Return [X, Y] of the center of cell containing provided text 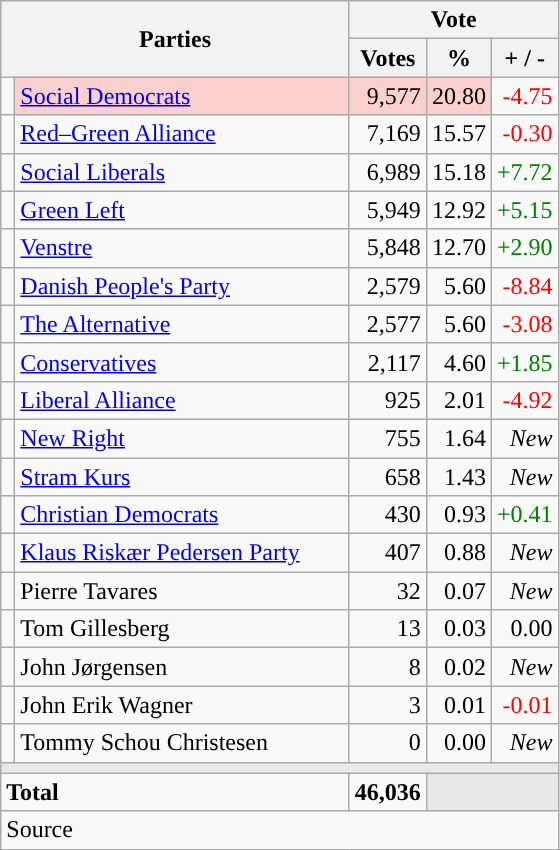
12.92 [458, 210]
9,577 [388, 96]
2,117 [388, 362]
Green Left [182, 210]
32 [388, 591]
-0.01 [524, 705]
Conservatives [182, 362]
13 [388, 629]
The Alternative [182, 324]
New Right [182, 438]
-4.75 [524, 96]
+ / - [524, 58]
Tommy Schou Christesen [182, 743]
Danish People's Party [182, 286]
15.18 [458, 172]
Votes [388, 58]
+5.15 [524, 210]
4.60 [458, 362]
658 [388, 477]
Tom Gillesberg [182, 629]
Venstre [182, 248]
Liberal Alliance [182, 400]
0.07 [458, 591]
-4.92 [524, 400]
Klaus Riskær Pedersen Party [182, 553]
0.93 [458, 515]
Christian Democrats [182, 515]
Stram Kurs [182, 477]
15.57 [458, 134]
407 [388, 553]
755 [388, 438]
2,577 [388, 324]
0.02 [458, 667]
2.01 [458, 400]
0 [388, 743]
430 [388, 515]
Vote [454, 20]
Pierre Tavares [182, 591]
John Erik Wagner [182, 705]
-8.84 [524, 286]
Social Democrats [182, 96]
% [458, 58]
6,989 [388, 172]
46,036 [388, 792]
Source [280, 830]
+2.90 [524, 248]
+0.41 [524, 515]
+7.72 [524, 172]
12.70 [458, 248]
1.43 [458, 477]
-0.30 [524, 134]
1.64 [458, 438]
2,579 [388, 286]
925 [388, 400]
Red–Green Alliance [182, 134]
Social Liberals [182, 172]
0.88 [458, 553]
-3.08 [524, 324]
John Jørgensen [182, 667]
20.80 [458, 96]
8 [388, 667]
0.01 [458, 705]
5,848 [388, 248]
+1.85 [524, 362]
0.03 [458, 629]
5,949 [388, 210]
Total [176, 792]
Parties [176, 39]
7,169 [388, 134]
3 [388, 705]
